Provide the [X, Y] coordinate of the cell's center where the given text is located.  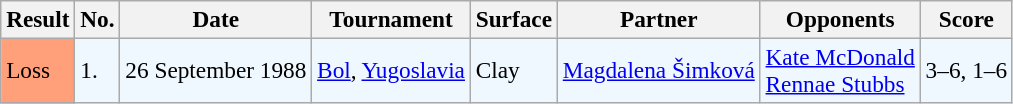
Loss [38, 70]
3–6, 1–6 [966, 70]
1. [98, 70]
Clay [514, 70]
Partner [658, 19]
Score [966, 19]
Surface [514, 19]
Tournament [392, 19]
Bol, Yugoslavia [392, 70]
Kate McDonald Rennae Stubbs [840, 70]
26 September 1988 [216, 70]
Date [216, 19]
Magdalena Šimková [658, 70]
Opponents [840, 19]
Result [38, 19]
No. [98, 19]
